Pinpoint the cell where the given text exists, returning its (x, y) midpoint coordinate. 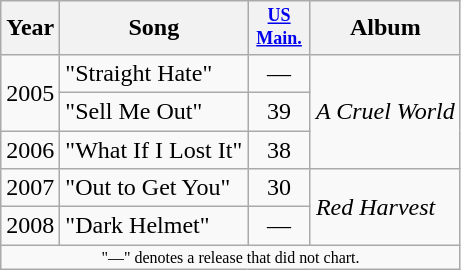
"Out to Get You" (154, 188)
"—" denotes a release that did not chart. (230, 257)
"What If I Lost It" (154, 150)
USMain. (280, 28)
"Dark Helmet" (154, 226)
2005 (30, 92)
2008 (30, 226)
30 (280, 188)
A Cruel World (385, 111)
38 (280, 150)
39 (280, 111)
2007 (30, 188)
"Sell Me Out" (154, 111)
2006 (30, 150)
Album (385, 28)
Year (30, 28)
"Straight Hate" (154, 73)
Red Harvest (385, 207)
Song (154, 28)
